Find where the given text appears and provide that cell's center as [x, y] coordinate. 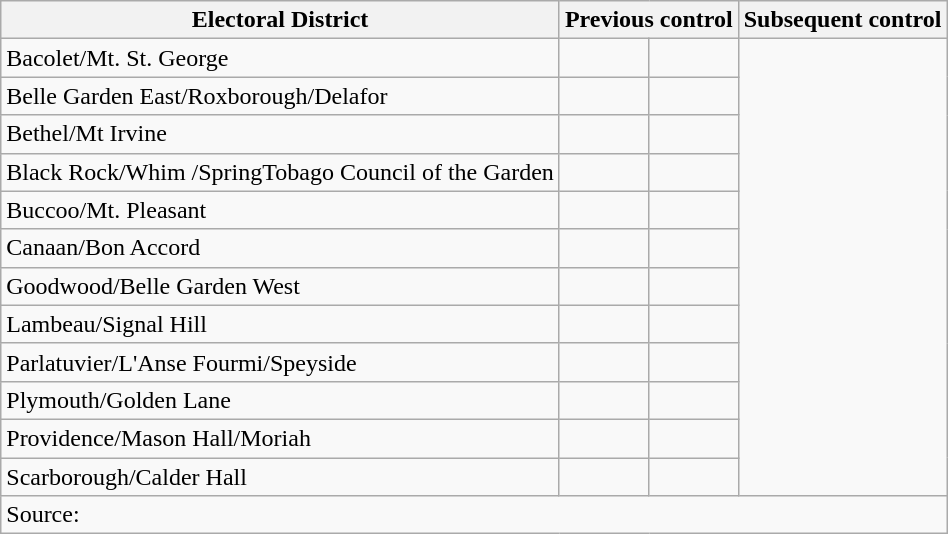
Subsequent control [842, 20]
Bacolet/Mt. St. George [280, 58]
Plymouth/Golden Lane [280, 400]
Goodwood/Belle Garden West [280, 286]
Parlatuvier/L'Anse Fourmi/Speyside [280, 362]
Lambeau/Signal Hill [280, 324]
Belle Garden East/Roxborough/Delafor [280, 96]
Scarborough/Calder Hall [280, 477]
Providence/Mason Hall/Moriah [280, 438]
Buccoo/Mt. Pleasant [280, 210]
Source: [474, 515]
Black Rock/Whim /SpringTobago Council of the Garden [280, 172]
Previous control [648, 20]
Canaan/Bon Accord [280, 248]
Electoral District [280, 20]
Bethel/Mt Irvine [280, 134]
